Capture the cell that displays the provided text and extract its (x, y) central coordinate. 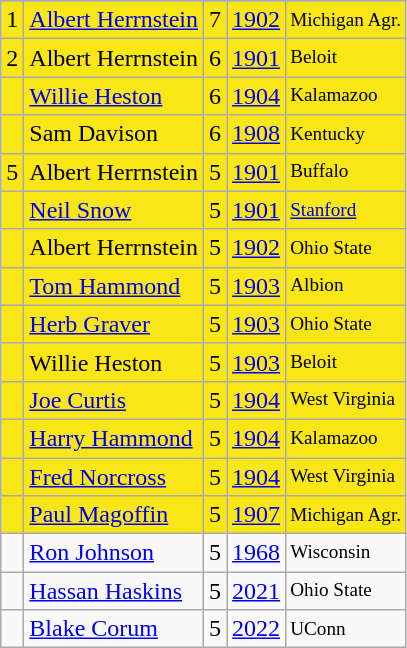
Ron Johnson (114, 553)
2 (12, 58)
Kentucky (346, 134)
Herb Graver (114, 324)
Stanford (346, 210)
1907 (256, 515)
UConn (346, 629)
Hassan Haskins (114, 591)
Fred Norcross (114, 477)
1968 (256, 553)
2022 (256, 629)
1 (12, 20)
7 (214, 20)
Buffalo (346, 172)
Paul Magoffin (114, 515)
Blake Corum (114, 629)
Tom Hammond (114, 286)
1908 (256, 134)
2021 (256, 591)
Wisconsin (346, 553)
Albion (346, 286)
Harry Hammond (114, 438)
Sam Davison (114, 134)
Neil Snow (114, 210)
Joe Curtis (114, 400)
